Pinpoint the cell where the given text exists, returning its (x, y) midpoint coordinate. 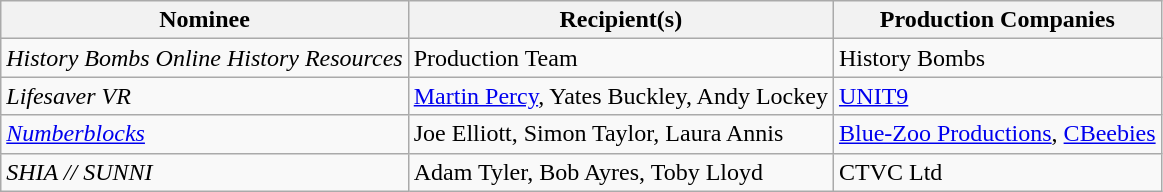
Adam Tyler, Bob Ayres, Toby Lloyd (620, 172)
History Bombs Online History Resources (204, 58)
SHIA // SUNNI (204, 172)
Joe Elliott, Simon Taylor, Laura Annis (620, 134)
UNIT9 (997, 96)
CTVC Ltd (997, 172)
Numberblocks (204, 134)
Blue-Zoo Productions, CBeebies (997, 134)
Martin Percy, Yates Buckley, Andy Lockey (620, 96)
Nominee (204, 20)
Recipient(s) (620, 20)
History Bombs (997, 58)
Production Companies (997, 20)
Lifesaver VR (204, 96)
Production Team (620, 58)
